Provide the [X, Y] coordinate of the cell's center where the given text is located.  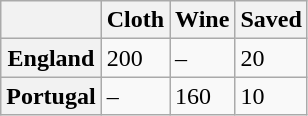
Portugal [51, 96]
200 [135, 58]
Cloth [135, 20]
England [51, 58]
Wine [202, 20]
Saved [271, 20]
20 [271, 58]
160 [202, 96]
10 [271, 96]
